Scan for the cell matching the given text and deliver its [x, y] coordinate at center. 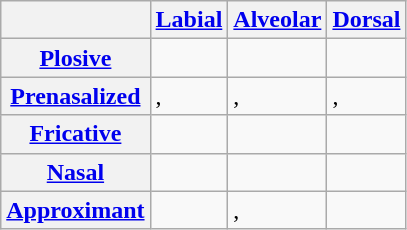
Fricative [76, 134]
Plosive [76, 58]
Alveolar [278, 20]
Dorsal [366, 20]
Labial [189, 20]
Nasal [76, 172]
Prenasalized [76, 96]
Approximant [76, 210]
